Pinpoint the cell where the given text exists, returning its [x, y] midpoint coordinate. 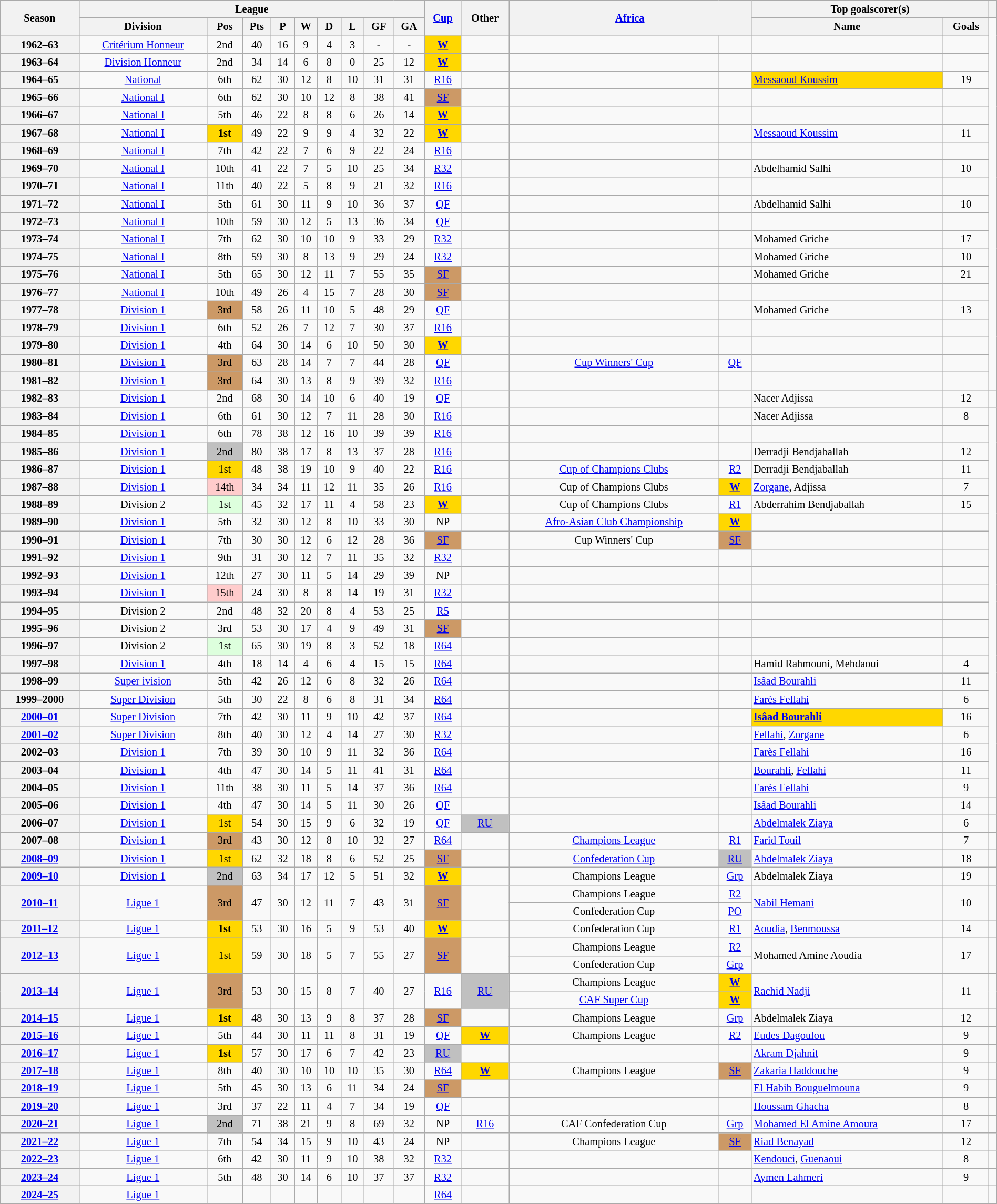
Hamid Rahmouni, Mehdaoui [847, 664]
15th [225, 593]
2019–20 [40, 1106]
2018–19 [40, 1088]
2024–25 [40, 1195]
Name [847, 27]
1969–70 [40, 168]
1988–89 [40, 505]
12th [225, 575]
46 [257, 115]
2020–21 [40, 1124]
Mohamed Amine Aoudia [847, 956]
0 [352, 62]
2009–10 [40, 876]
Akram Djahnit [847, 1053]
Abderrahim Bendjaballah [847, 505]
2001–02 [40, 734]
Division [143, 27]
Cup [443, 18]
1980–81 [40, 363]
1996–97 [40, 646]
80 [257, 452]
Top goalscorer(s) [870, 9]
1985–86 [40, 452]
2011–12 [40, 929]
Zakaria Haddouche [847, 1071]
1968–69 [40, 151]
R5 [443, 611]
Pts [257, 27]
78 [257, 434]
71 [257, 1124]
2014–15 [40, 1018]
National [143, 80]
1997–98 [40, 664]
El Habib Bouguelmouna [847, 1088]
GA [409, 27]
1978–79 [40, 328]
Kendouci, Guenaoui [847, 1159]
1975–76 [40, 274]
L [352, 27]
2015–16 [40, 1035]
2000–01 [40, 717]
1977–78 [40, 310]
Season [40, 18]
Houssam Ghacha [847, 1106]
PO [735, 912]
Fellahi, Zorgane [847, 734]
1998–99 [40, 681]
Super ivision [143, 681]
Pos [225, 27]
2007–08 [40, 841]
CAF Super Cup [614, 1000]
Zorgane, Adjissa [847, 487]
1965–66 [40, 98]
1992–93 [40, 575]
Rachid Nadji [847, 991]
2002–03 [40, 752]
Africa [630, 18]
Nabil Hemani [847, 902]
1970–71 [40, 186]
1971–72 [40, 204]
9th [225, 558]
Other [485, 18]
Riad Benayad [847, 1141]
2010–11 [40, 902]
GF [379, 27]
2005–06 [40, 805]
2006–07 [40, 823]
1976–77 [40, 292]
League [251, 9]
2022–23 [40, 1159]
2012–13 [40, 956]
69 [379, 1124]
Bourahli, Fellahi [847, 770]
20 [306, 611]
1966–67 [40, 115]
CAF Confederation Cup [614, 1124]
1963–64 [40, 62]
1990–91 [40, 540]
1989–90 [40, 522]
1972–73 [40, 221]
1967–68 [40, 133]
Afro-Asian Club Championship [614, 522]
1984–85 [40, 434]
57 [257, 1053]
1973–74 [40, 239]
2021–22 [40, 1141]
1982–83 [40, 399]
1983–84 [40, 416]
2003–04 [40, 770]
P [282, 27]
Aoudia, Benmoussa [847, 929]
Eudes Dagoulou [847, 1035]
2016–17 [40, 1053]
68 [257, 399]
1981–82 [40, 381]
14th [225, 487]
Farid Touil [847, 841]
Critérium Honneur [143, 45]
1999–2000 [40, 699]
1987–88 [40, 487]
Mohamed El Amine Amoura [847, 1124]
1986–87 [40, 469]
50 [379, 345]
51 [379, 876]
Aymen Lahmeri [847, 1177]
2008–09 [40, 859]
Goals [966, 27]
1979–80 [40, 345]
1995–96 [40, 628]
D [329, 27]
2017–18 [40, 1071]
2004–05 [40, 788]
2023–24 [40, 1177]
1962–63 [40, 45]
1964–65 [40, 80]
1993–94 [40, 593]
1994–95 [40, 611]
1974–75 [40, 257]
2013–14 [40, 991]
Division Honneur [143, 62]
1991–92 [40, 558]
